Find where the given text appears and provide that cell's center as [x, y] coordinate. 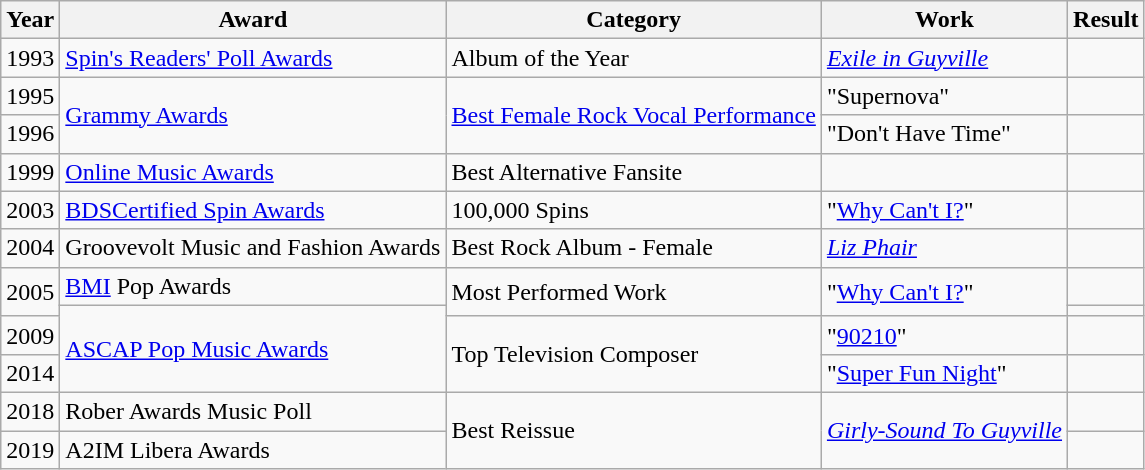
Exile in Guyville [944, 58]
BMI Pop Awards [253, 286]
Online Music Awards [253, 172]
2004 [30, 248]
Best Reissue [634, 430]
ASCAP Pop Music Awards [253, 348]
2005 [30, 292]
"Super Fun Night" [944, 373]
Top Television Composer [634, 354]
1993 [30, 58]
Girly-Sound To Guyville [944, 430]
Best Rock Album - Female [634, 248]
2019 [30, 449]
Rober Awards Music Poll [253, 411]
2003 [30, 210]
1996 [30, 134]
"90210" [944, 335]
Work [944, 20]
Album of the Year [634, 58]
Category [634, 20]
100,000 Spins [634, 210]
2014 [30, 373]
A2IM Libera Awards [253, 449]
BDSCertified Spin Awards [253, 210]
Best Alternative Fansite [634, 172]
Year [30, 20]
Groovevolt Music and Fashion Awards [253, 248]
2018 [30, 411]
Best Female Rock Vocal Performance [634, 115]
Result [1106, 20]
"Don't Have Time" [944, 134]
2009 [30, 335]
Most Performed Work [634, 292]
Spin's Readers' Poll Awards [253, 58]
Grammy Awards [253, 115]
"Supernova" [944, 96]
1999 [30, 172]
Award [253, 20]
1995 [30, 96]
Liz Phair [944, 248]
